Output the [X, Y] coordinate of the center of the cell containing the given text.  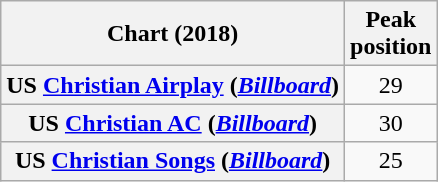
Chart (2018) [173, 34]
US Christian Songs (Billboard) [173, 161]
US Christian AC (Billboard) [173, 123]
25 [391, 161]
US Christian Airplay (Billboard) [173, 85]
Peakposition [391, 34]
30 [391, 123]
29 [391, 85]
